Locate the cell with the specified text and output its [x, y] center coordinate. 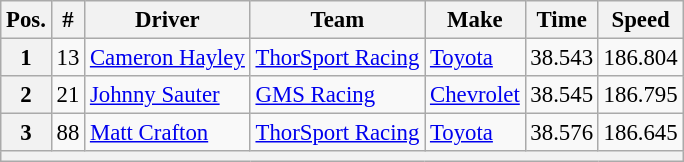
GMS Racing [337, 95]
13 [68, 58]
Johnny Sauter [168, 95]
Speed [640, 20]
1 [26, 58]
38.543 [562, 58]
186.795 [640, 95]
186.645 [640, 133]
21 [68, 95]
Driver [168, 20]
Chevrolet [475, 95]
38.545 [562, 95]
Matt Crafton [168, 133]
Team [337, 20]
2 [26, 95]
38.576 [562, 133]
Cameron Hayley [168, 58]
186.804 [640, 58]
88 [68, 133]
Make [475, 20]
3 [26, 133]
Pos. [26, 20]
Time [562, 20]
# [68, 20]
